Identify which cell holds the provided text, then report its [X, Y] central coordinate. 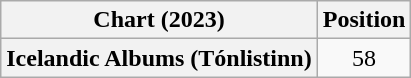
58 [364, 58]
Chart (2023) [159, 20]
Icelandic Albums (Tónlistinn) [159, 58]
Position [364, 20]
